Return the [x, y] coordinate for the center point of the cell that contains the specified text.  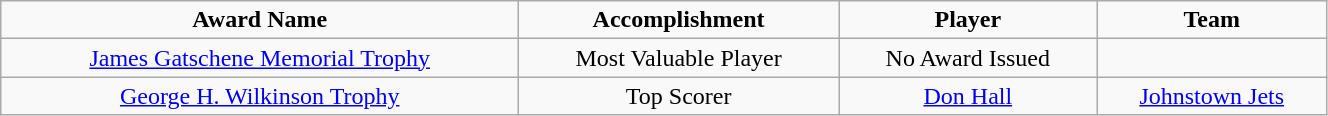
Top Scorer [679, 96]
Don Hall [968, 96]
Team [1212, 20]
Player [968, 20]
Most Valuable Player [679, 58]
No Award Issued [968, 58]
Accomplishment [679, 20]
Award Name [260, 20]
George H. Wilkinson Trophy [260, 96]
James Gatschene Memorial Trophy [260, 58]
Johnstown Jets [1212, 96]
